Locate the cell with the specified text and output its [x, y] center coordinate. 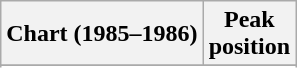
Peakposition [249, 34]
Chart (1985–1986) [102, 34]
